Pinpoint the cell where the given text exists, returning its [X, Y] midpoint coordinate. 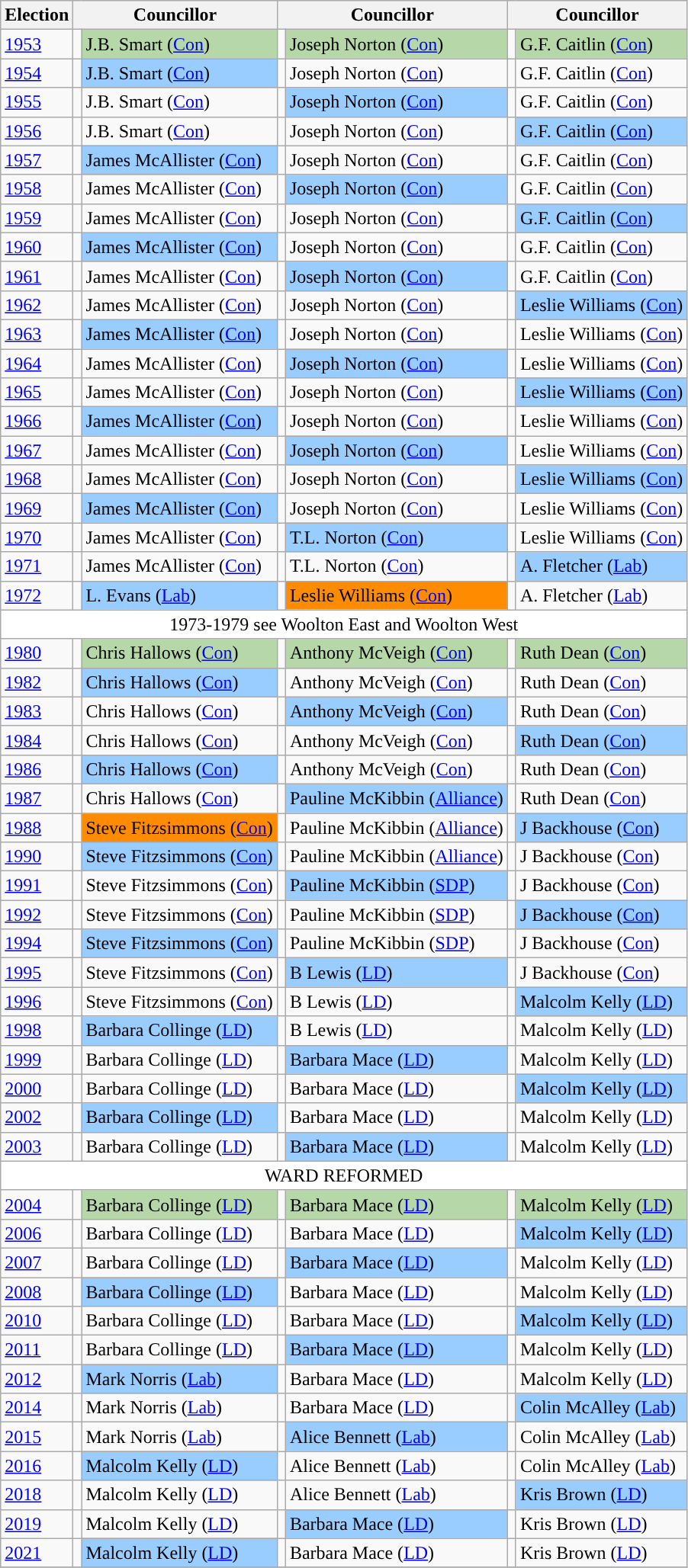
1971 [37, 566]
1991 [37, 886]
2018 [37, 1495]
2008 [37, 1292]
1983 [37, 711]
1999 [37, 1060]
2015 [37, 1437]
2007 [37, 1262]
L. Evans (Lab) [179, 595]
2010 [37, 1321]
1995 [37, 973]
1996 [37, 1002]
Election [37, 15]
2002 [37, 1117]
2011 [37, 1350]
1972 [37, 595]
1966 [37, 422]
1957 [37, 160]
1963 [37, 334]
1998 [37, 1031]
1987 [37, 798]
1968 [37, 479]
1954 [37, 73]
2006 [37, 1233]
1988 [37, 827]
2016 [37, 1466]
1973-1979 see Woolton East and Woolton West [344, 624]
1994 [37, 944]
1962 [37, 305]
1982 [37, 682]
WARD REFORMED [344, 1175]
1956 [37, 131]
1961 [37, 276]
1969 [37, 508]
1984 [37, 740]
2003 [37, 1146]
1960 [37, 247]
1965 [37, 393]
2004 [37, 1204]
1967 [37, 451]
2000 [37, 1089]
1992 [37, 915]
2012 [37, 1379]
2019 [37, 1524]
1959 [37, 218]
1970 [37, 537]
2021 [37, 1553]
1955 [37, 102]
1964 [37, 364]
1986 [37, 769]
1953 [37, 44]
1990 [37, 857]
1958 [37, 189]
1980 [37, 653]
2014 [37, 1408]
